For the text-containing cell, return its midpoint in [X, Y] coordinate format. 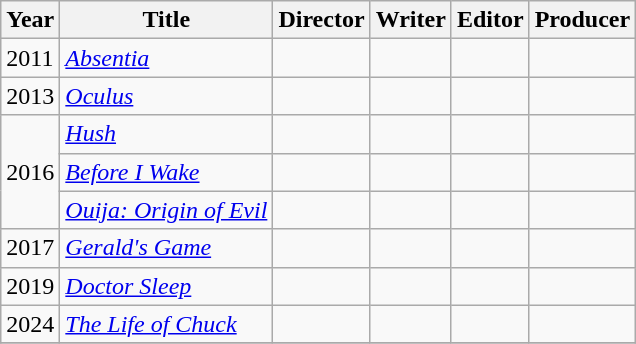
Doctor Sleep [166, 286]
Editor [490, 20]
Director [322, 20]
Gerald's Game [166, 248]
Ouija: Origin of Evil [166, 210]
2019 [30, 286]
Hush [166, 134]
2013 [30, 96]
Title [166, 20]
2011 [30, 58]
Oculus [166, 96]
Absentia [166, 58]
Year [30, 20]
2016 [30, 172]
2017 [30, 248]
Writer [410, 20]
2024 [30, 324]
Before I Wake [166, 172]
Producer [582, 20]
The Life of Chuck [166, 324]
